Determine the [x, y] coordinate at the center of the cell enclosing the given text.  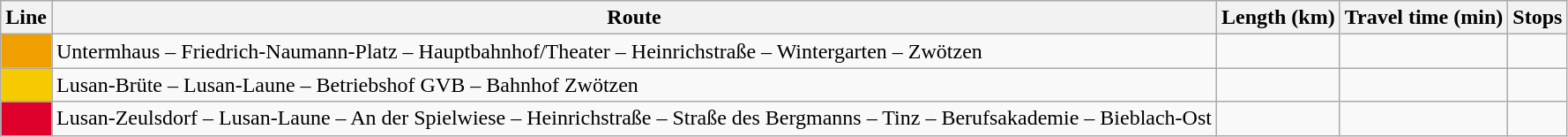
Line [26, 18]
Length (km) [1278, 18]
Travel time (min) [1423, 18]
Stops [1538, 18]
Route [633, 18]
Untermhaus – Friedrich-Naumann-Platz – Hauptbahnhof/Theater – Heinrichstraße – Wintergarten – Zwötzen [633, 51]
Lusan-Brüte – Lusan-Laune – Betriebshof GVB – Bahnhof Zwötzen [633, 85]
Lusan-Zeulsdorf – Lusan-Laune – An der Spielwiese – Heinrichstraße – Straße des Bergmanns – Tinz – Berufsakademie – Bieblach-Ost [633, 118]
